Detect which cell encompasses the target text, then output its (x, y) center coordinate. 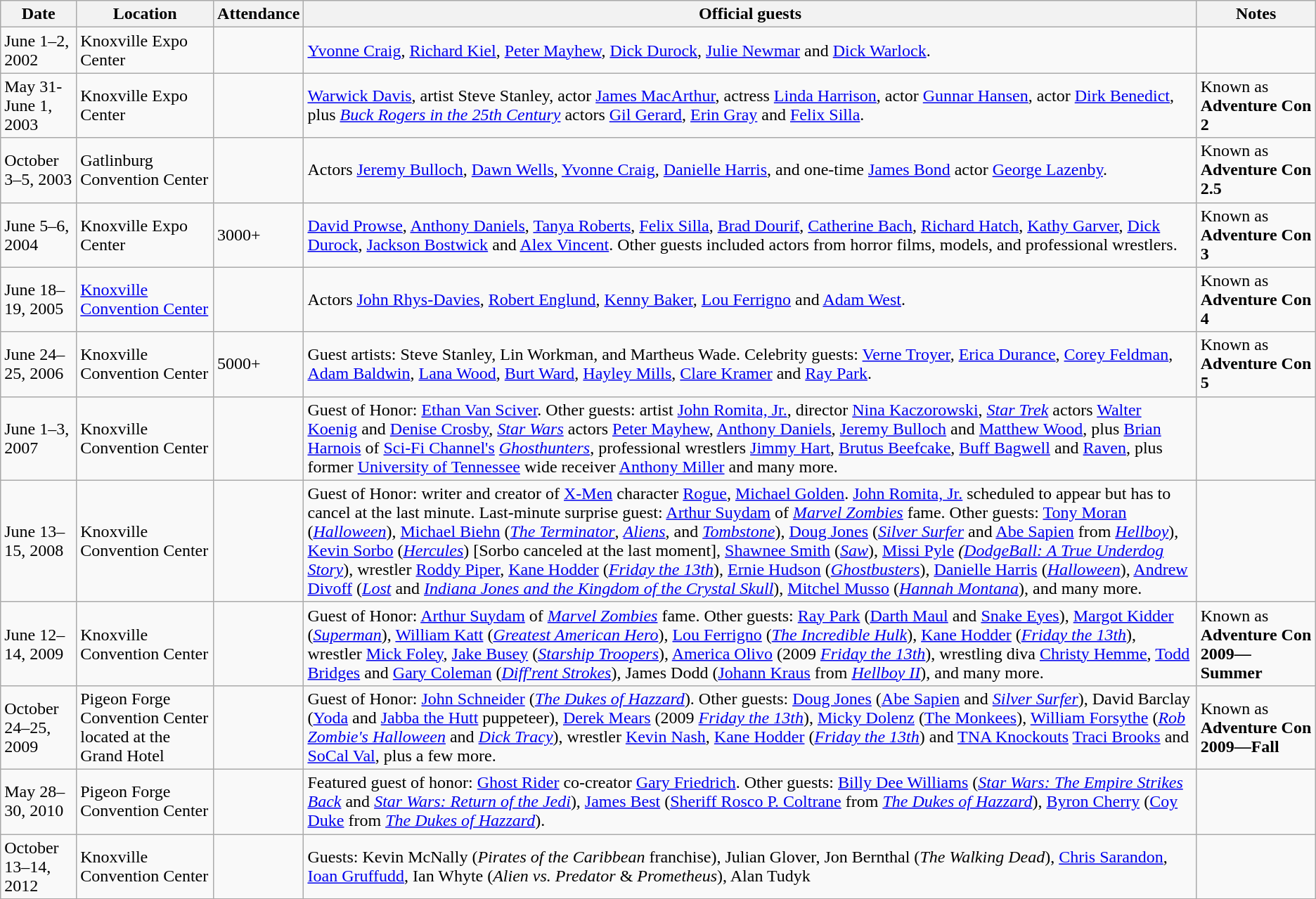
Actors John Rhys-Davies, Robert Englund, Kenny Baker, Lou Ferrigno and Adam West. (750, 299)
Known as Adventure Con 4 (1256, 299)
June 13–15, 2008 (39, 541)
3000+ (259, 235)
June 12–14, 2009 (39, 644)
Notes (1256, 14)
5000+ (259, 364)
Known as Adventure Con 2.5 (1256, 170)
Location (145, 14)
Yvonne Craig, Richard Kiel, Peter Mayhew, Dick Durock, Julie Newmar and Dick Warlock. (750, 51)
Gatlinburg Convention Center (145, 170)
Actors Jeremy Bulloch, Dawn Wells, Yvonne Craig, Danielle Harris, and one-time James Bond actor George Lazenby. (750, 170)
Pigeon Forge Convention Center (145, 801)
October 24–25, 2009 (39, 727)
June 24–25, 2006 (39, 364)
May 31-June 1, 2003 (39, 105)
Pigeon Forge Convention Center located at the Grand Hotel (145, 727)
June 18–19, 2005 (39, 299)
May 28–30, 2010 (39, 801)
Known as Adventure Con 2 (1256, 105)
Known as Adventure Con 2009—Fall (1256, 727)
Date (39, 14)
October 13–14, 2012 (39, 866)
June 1–3, 2007 (39, 439)
Known as Adventure Con 3 (1256, 235)
Attendance (259, 14)
June 5–6, 2004 (39, 235)
Known as Adventure Con 2009—Summer (1256, 644)
Known as Adventure Con 5 (1256, 364)
October 3–5, 2003 (39, 170)
June 1–2, 2002 (39, 51)
Official guests (750, 14)
